For the text-containing cell, return its midpoint in (x, y) coordinate format. 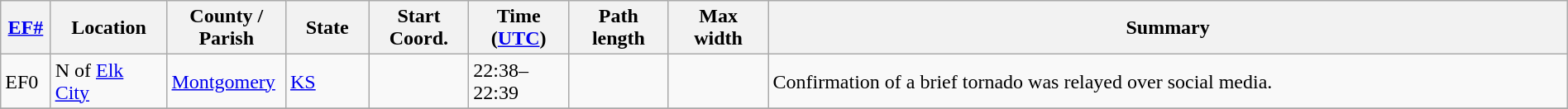
Start Coord. (418, 28)
N of Elk City (109, 81)
EF0 (26, 81)
Time (UTC) (519, 28)
Path length (619, 28)
Summary (1168, 28)
22:38–22:39 (519, 81)
County / Parish (227, 28)
State (327, 28)
Max width (718, 28)
Montgomery (227, 81)
Confirmation of a brief tornado was relayed over social media. (1168, 81)
KS (327, 81)
Location (109, 28)
EF# (26, 28)
